Detect which cell encompasses the target text, then output its [X, Y] center coordinate. 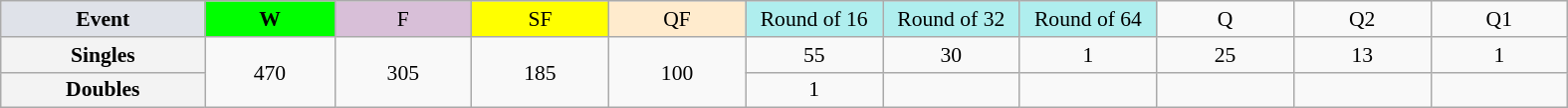
Event [104, 19]
305 [403, 72]
Round of 32 [951, 19]
Q2 [1362, 19]
100 [677, 72]
F [403, 19]
Round of 64 [1088, 19]
Doubles [104, 90]
W [270, 19]
30 [951, 55]
Q [1226, 19]
25 [1226, 55]
470 [270, 72]
Q1 [1499, 19]
Round of 16 [814, 19]
185 [541, 72]
SF [541, 19]
13 [1362, 55]
Singles [104, 55]
QF [677, 19]
55 [814, 55]
